Scan for the cell matching the given text and deliver its [X, Y] coordinate at center. 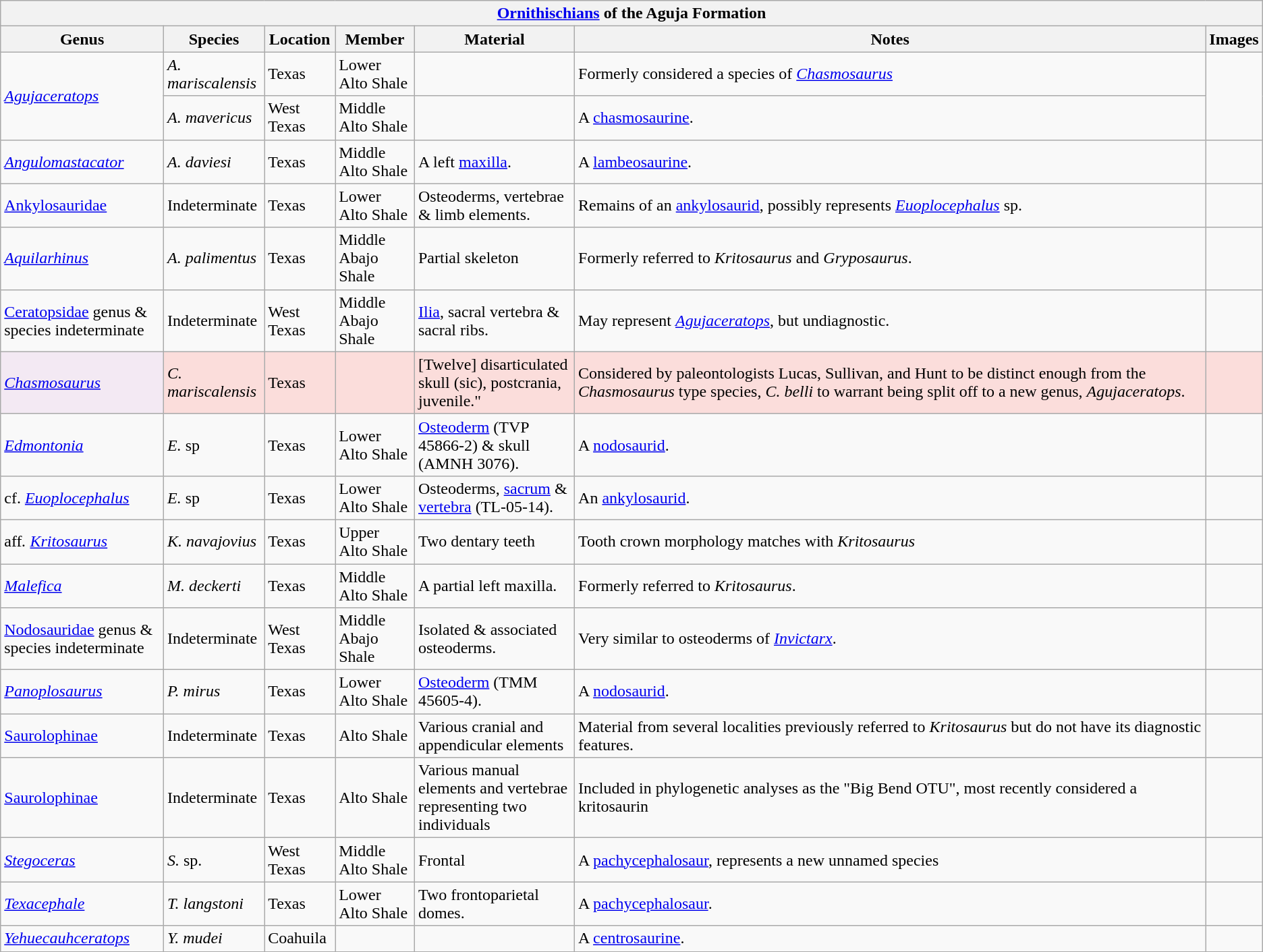
A. daviesi [213, 162]
Material from several localities previously referred to Kritosaurus but do not have its diagnostic features. [891, 735]
Ceratopsidae genus & species indeterminate [82, 320]
Yehuecauhceratops [82, 939]
Upper Alto Shale [375, 541]
Frontal [494, 860]
Panoplosaurus [82, 692]
A pachycephalosaur, represents a new unnamed species [891, 860]
Osteoderm (TMM 45605-4). [494, 692]
Location [300, 39]
T. langstoni [213, 904]
Two frontoparietal domes. [494, 904]
Nodosauridae genus & species indeterminate [82, 639]
Notes [891, 39]
Chasmosaurus [82, 383]
Formerly referred to Kritosaurus. [891, 586]
C. mariscalensis [213, 383]
A lambeosaurine. [891, 162]
A. palimentus [213, 258]
May represent Agujaceratops, but undiagnostic. [891, 320]
A. mavericus [213, 117]
Isolated & associated osteoderms. [494, 639]
Angulomastacator [82, 162]
Y. mudei [213, 939]
Agujaceratops [82, 96]
Member [375, 39]
Osteoderm (TVP 45866-2) & skull (AMNH 3076). [494, 445]
Osteoderms, sacrum & vertebra (TL-05-14). [494, 498]
Material [494, 39]
Genus [82, 39]
Tooth crown morphology matches with Kritosaurus [891, 541]
Aquilarhinus [82, 258]
Very similar to osteoderms of Invictarx. [891, 639]
Species [213, 39]
cf. Euoplocephalus [82, 498]
P. mirus [213, 692]
A. mariscalensis [213, 74]
Partial skeleton [494, 258]
aff. Kritosaurus [82, 541]
K. navajovius [213, 541]
[Twelve] disarticulated skull (sic), postcrania, juvenile." [494, 383]
Stegoceras [82, 860]
A pachycephalosaur. [891, 904]
A left maxilla. [494, 162]
Formerly referred to Kritosaurus and Gryposaurus. [891, 258]
A chasmosaurine. [891, 117]
A partial left maxilla. [494, 586]
M. deckerti [213, 586]
Formerly considered a species of Chasmosaurus [891, 74]
A centrosaurine. [891, 939]
Two dentary teeth [494, 541]
Various manual elements and vertebrae representing two individuals [494, 797]
Malefica [82, 586]
Remains of an ankylosaurid, possibly represents Euoplocephalus sp. [891, 205]
Ankylosauridae [82, 205]
Coahuila [300, 939]
An ankylosaurid. [891, 498]
Ornithischians of the Aguja Formation [631, 13]
Various cranial and appendicular elements [494, 735]
Texacephale [82, 904]
Osteoderms, vertebrae & limb elements. [494, 205]
Ilia, sacral vertebra & sacral ribs. [494, 320]
Edmontonia [82, 445]
Included in phylogenetic analyses as the "Big Bend OTU", most recently considered a kritosaurin [891, 797]
S. sp. [213, 860]
Images [1234, 39]
